From the cell containing the given text, extract its center point as (X, Y) coordinate. 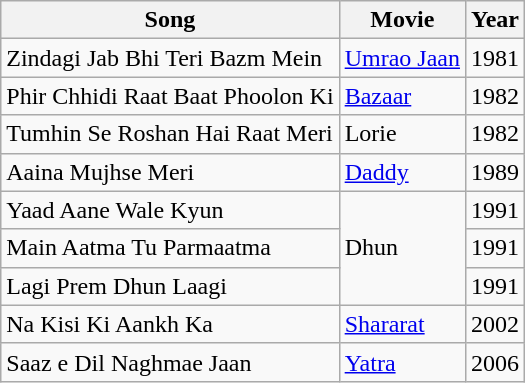
Movie (402, 20)
Daddy (402, 172)
Main Aatma Tu Parmaatma (170, 248)
Song (170, 20)
Yaad Aane Wale Kyun (170, 210)
Dhun (402, 248)
Phir Chhidi Raat Baat Phoolon Ki (170, 96)
Aaina Mujhse Meri (170, 172)
Lagi Prem Dhun Laagi (170, 286)
Na Kisi Ki Aankh Ka (170, 324)
Shararat (402, 324)
Bazaar (402, 96)
Zindagi Jab Bhi Teri Bazm Mein (170, 58)
1989 (494, 172)
2006 (494, 362)
Year (494, 20)
Saaz e Dil Naghmae Jaan (170, 362)
1981 (494, 58)
Tumhin Se Roshan Hai Raat Meri (170, 134)
Lorie (402, 134)
2002 (494, 324)
Yatra (402, 362)
Umrao Jaan (402, 58)
